Extract the [X, Y] coordinate from the center of the cell holding the provided text.  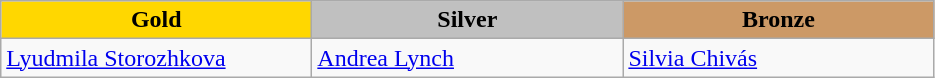
Silver [468, 20]
Lyudmila Storozhkova [156, 58]
Andrea Lynch [468, 58]
Gold [156, 20]
Silvia Chivás [778, 58]
Bronze [778, 20]
